Scan for the cell matching the given text and deliver its [X, Y] coordinate at center. 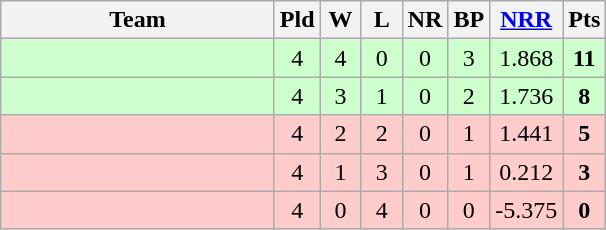
0.212 [526, 172]
Team [138, 20]
NR [425, 20]
1.736 [526, 96]
Pts [584, 20]
-5.375 [526, 210]
5 [584, 134]
1.868 [526, 58]
L [382, 20]
W [340, 20]
11 [584, 58]
1.441 [526, 134]
8 [584, 96]
BP [469, 20]
Pld [297, 20]
NRR [526, 20]
